Extract the [x, y] coordinate from the center of the cell holding the provided text.  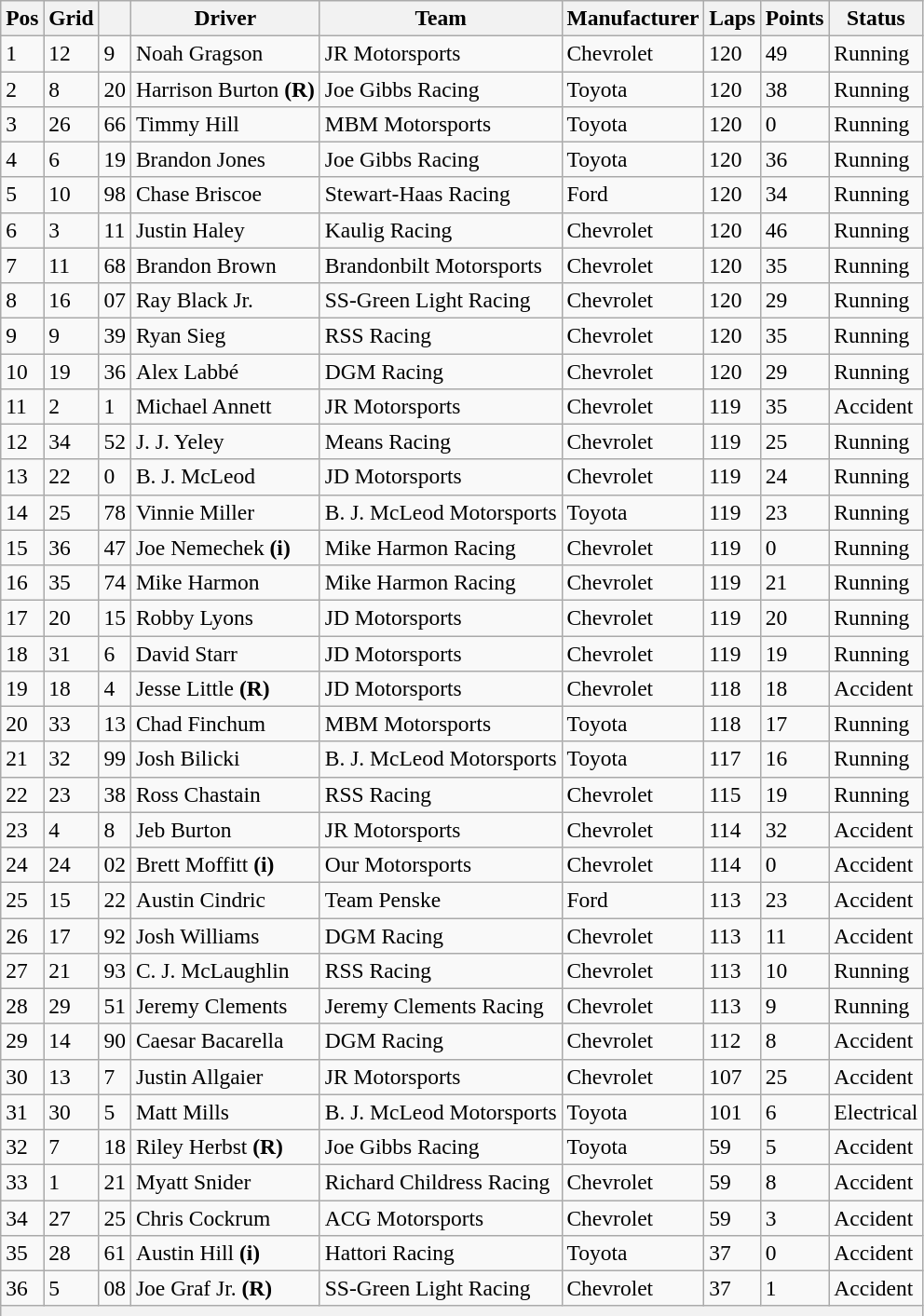
78 [115, 512]
Our Motorsports [441, 864]
Pos [22, 18]
Jesse Little (R) [225, 688]
07 [115, 300]
Myatt Snider [225, 1182]
Joe Graf Jr. (R) [225, 1288]
08 [115, 1288]
David Starr [225, 653]
Robby Lyons [225, 617]
Jeb Burton [225, 830]
Austin Cindric [225, 900]
Stewart-Haas Racing [441, 195]
Richard Childress Racing [441, 1182]
Matt Mills [225, 1112]
101 [732, 1112]
49 [795, 53]
Justin Haley [225, 230]
Josh Bilicki [225, 759]
Chris Cockrum [225, 1217]
Joe Nemechek (i) [225, 548]
Timmy Hill [225, 124]
51 [115, 1006]
Manufacturer [633, 18]
115 [732, 794]
Laps [732, 18]
Team Penske [441, 900]
Kaulig Racing [441, 230]
Noah Gragson [225, 53]
68 [115, 265]
Brandon Jones [225, 159]
Ryan Sieg [225, 335]
Brandonbilt Motorsports [441, 265]
46 [795, 230]
Alex Labbé [225, 371]
B. J. McLeod [225, 477]
Driver [225, 18]
117 [732, 759]
90 [115, 1041]
Means Racing [441, 441]
Jeremy Clements Racing [441, 1006]
92 [115, 935]
99 [115, 759]
39 [115, 335]
Vinnie Miller [225, 512]
Ray Black Jr. [225, 300]
C. J. McLaughlin [225, 970]
52 [115, 441]
Austin Hill (i) [225, 1253]
J. J. Yeley [225, 441]
ACG Motorsports [441, 1217]
Jeremy Clements [225, 1006]
Caesar Bacarella [225, 1041]
Grid [71, 18]
61 [115, 1253]
Chase Briscoe [225, 195]
Brandon Brown [225, 265]
Michael Annett [225, 406]
Riley Herbst (R) [225, 1146]
Team [441, 18]
Status [876, 18]
Points [795, 18]
66 [115, 124]
98 [115, 195]
112 [732, 1041]
Brett Moffitt (i) [225, 864]
Chad Finchum [225, 724]
Mike Harmon [225, 582]
107 [732, 1077]
Electrical [876, 1112]
Justin Allgaier [225, 1077]
Harrison Burton (R) [225, 88]
93 [115, 970]
Hattori Racing [441, 1253]
Josh Williams [225, 935]
47 [115, 548]
74 [115, 582]
Ross Chastain [225, 794]
02 [115, 864]
